Return (x, y) of the center of cell containing provided text 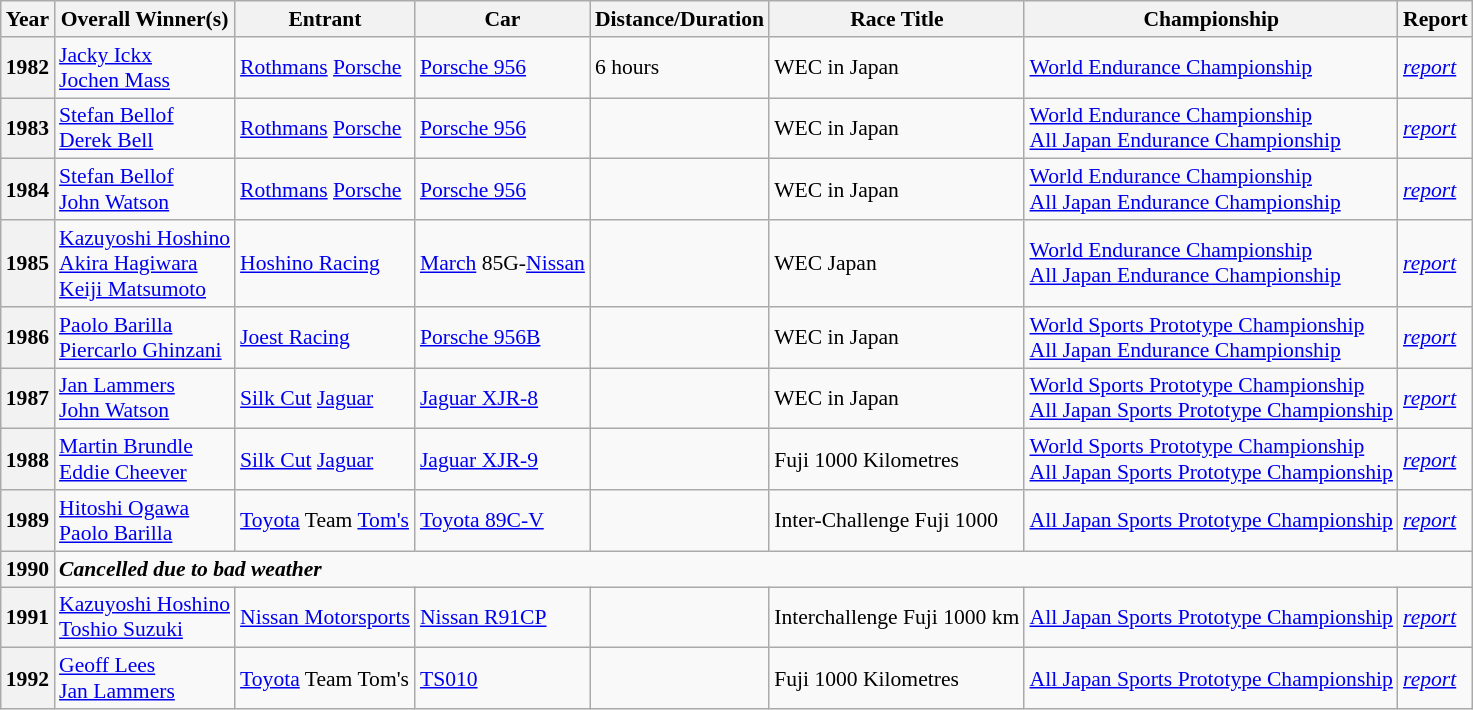
Toyota 89C-V (502, 520)
1989 (28, 520)
Paolo Barilla Piercarlo Ghinzani (144, 338)
Jaguar XJR-8 (502, 398)
1988 (28, 460)
1983 (28, 128)
Stefan Bellof Derek Bell (144, 128)
Jacky Ickx Jochen Mass (144, 68)
Nissan R91CP (502, 618)
Entrant (325, 19)
1985 (28, 264)
Car (502, 19)
Report (1436, 19)
Jaguar XJR-9 (502, 460)
6 hours (680, 68)
1987 (28, 398)
1990 (28, 569)
Geoff Lees Jan Lammers (144, 678)
1991 (28, 618)
Championship (1211, 19)
Stefan Bellof John Watson (144, 190)
Distance/Duration (680, 19)
WEC Japan (896, 264)
Hoshino Racing (325, 264)
Inter-Challenge Fuji 1000 (896, 520)
Kazuyoshi Hoshino Toshio Suzuki (144, 618)
Martin Brundle Eddie Cheever (144, 460)
Overall Winner(s) (144, 19)
March 85G-Nissan (502, 264)
Year (28, 19)
World Endurance Championship (1211, 68)
Jan Lammers John Watson (144, 398)
Joest Racing (325, 338)
Hitoshi Ogawa Paolo Barilla (144, 520)
1986 (28, 338)
1984 (28, 190)
Cancelled due to bad weather (764, 569)
Race Title (896, 19)
World Sports Prototype ChampionshipAll Japan Endurance Championship (1211, 338)
TS010 (502, 678)
Porsche 956B (502, 338)
Nissan Motorsports (325, 618)
Interchallenge Fuji 1000 km (896, 618)
1992 (28, 678)
Kazuyoshi Hoshino Akira Hagiwara Keiji Matsumoto (144, 264)
1982 (28, 68)
